Output the (x, y) coordinate of the center of the cell containing the given text.  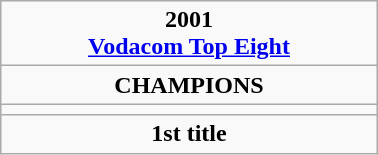
1st title (189, 134)
CHAMPIONS (189, 85)
2001 Vodacom Top Eight (189, 34)
